Scan for the cell matching the given text and deliver its (x, y) coordinate at center. 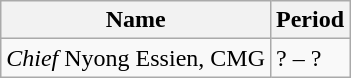
? – ? (310, 58)
Name (136, 20)
Period (310, 20)
Chief Nyong Essien, CMG (136, 58)
